Scan for the cell matching the given text and deliver its [X, Y] coordinate at center. 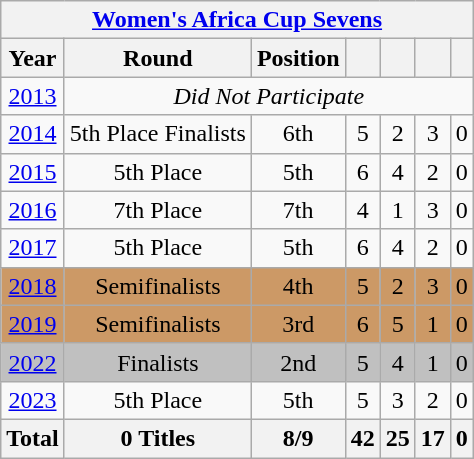
Total [33, 438]
17 [432, 438]
7th Place [158, 210]
7th [298, 210]
Finalists [158, 362]
2015 [33, 172]
2017 [33, 248]
42 [362, 438]
2nd [298, 362]
6th [298, 134]
2019 [33, 324]
2013 [33, 96]
8/9 [298, 438]
4th [298, 286]
0 Titles [158, 438]
Women's Africa Cup Sevens [238, 20]
3rd [298, 324]
Did Not Participate [268, 96]
2016 [33, 210]
2022 [33, 362]
2023 [33, 400]
5th Place Finalists [158, 134]
Position [298, 58]
25 [398, 438]
2014 [33, 134]
Year [33, 58]
Round [158, 58]
2018 [33, 286]
